Scan for the cell matching the given text and deliver its (X, Y) coordinate at center. 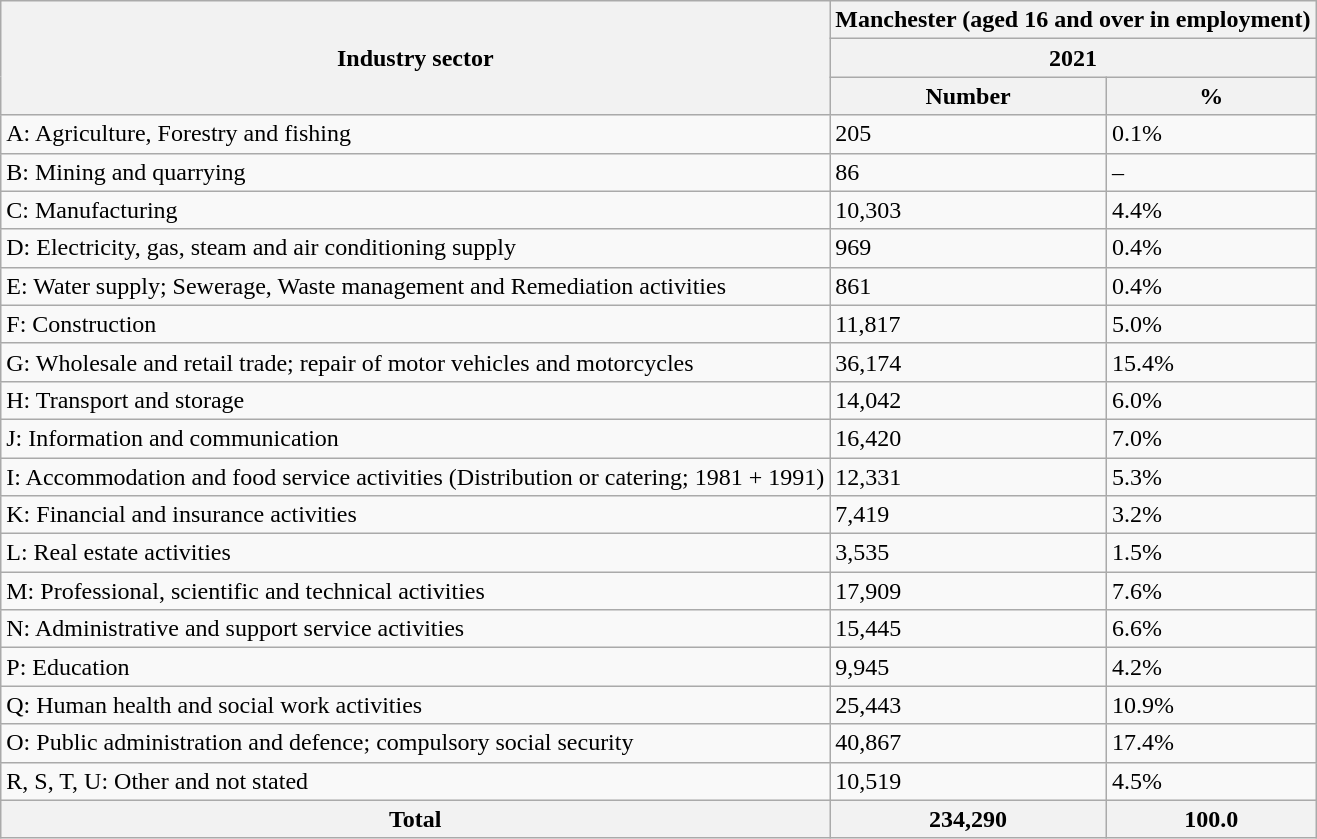
D: Electricity, gas, steam and air conditioning supply (416, 248)
6.0% (1211, 400)
I: Accommodation and food service activities (Distribution or catering; 1981 + 1991) (416, 477)
15,445 (968, 629)
9,945 (968, 667)
25,443 (968, 705)
P: Education (416, 667)
205 (968, 134)
O: Public administration and defence; compulsory social security (416, 743)
40,867 (968, 743)
10,519 (968, 781)
17.4% (1211, 743)
234,290 (968, 819)
5.3% (1211, 477)
10.9% (1211, 705)
3,535 (968, 553)
E: Water supply; Sewerage, Waste management and Remediation activities (416, 286)
36,174 (968, 362)
861 (968, 286)
A: Agriculture, Forestry and fishing (416, 134)
100.0 (1211, 819)
Number (968, 96)
L: Real estate activities (416, 553)
Total (416, 819)
1.5% (1211, 553)
Industry sector (416, 58)
M: Professional, scientific and technical activities (416, 591)
12,331 (968, 477)
14,042 (968, 400)
7,419 (968, 515)
4.5% (1211, 781)
7.0% (1211, 438)
J: Information and communication (416, 438)
969 (968, 248)
G: Wholesale and retail trade; repair of motor vehicles and motorcycles (416, 362)
7.6% (1211, 591)
2021 (1073, 58)
0.1% (1211, 134)
4.4% (1211, 210)
Q: Human health and social work activities (416, 705)
N: Administrative and support service activities (416, 629)
Manchester (aged 16 and over in employment) (1073, 20)
– (1211, 172)
K: Financial and insurance activities (416, 515)
4.2% (1211, 667)
11,817 (968, 324)
H: Transport and storage (416, 400)
R, S, T, U: Other and not stated (416, 781)
C: Manufacturing (416, 210)
17,909 (968, 591)
16,420 (968, 438)
3.2% (1211, 515)
6.6% (1211, 629)
10,303 (968, 210)
86 (968, 172)
15.4% (1211, 362)
5.0% (1211, 324)
F: Construction (416, 324)
B: Mining and quarrying (416, 172)
% (1211, 96)
